Return [x, y] of the center of cell containing provided text 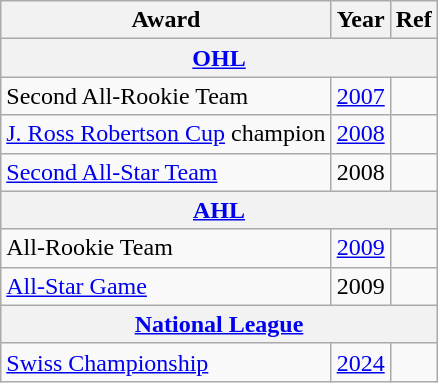
2024 [360, 362]
Year [360, 20]
Second All-Rookie Team [166, 96]
National League [219, 324]
Ref [414, 20]
Award [166, 20]
All-Rookie Team [166, 248]
All-Star Game [166, 286]
OHL [219, 58]
2007 [360, 96]
Swiss Championship [166, 362]
AHL [219, 210]
Second All-Star Team [166, 172]
J. Ross Robertson Cup champion [166, 134]
